Locate the cell with the specified text and output its (x, y) center coordinate. 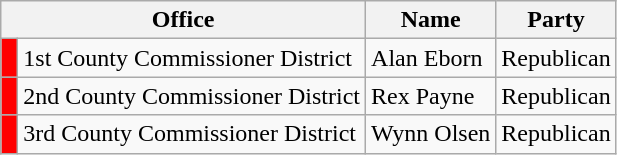
Name (431, 20)
2nd County Commissioner District (192, 96)
Wynn Olsen (431, 134)
Party (556, 20)
Alan Eborn (431, 58)
3rd County Commissioner District (192, 134)
Office (184, 20)
1st County Commissioner District (192, 58)
Rex Payne (431, 96)
